Pinpoint the cell where the given text exists, returning its (X, Y) midpoint coordinate. 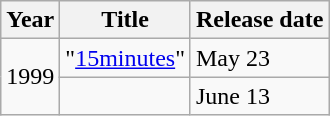
May 23 (259, 58)
Year (30, 20)
1999 (30, 77)
"15minutes" (126, 58)
June 13 (259, 96)
Release date (259, 20)
Title (126, 20)
